From the cell containing the given text, extract its center point as [x, y] coordinate. 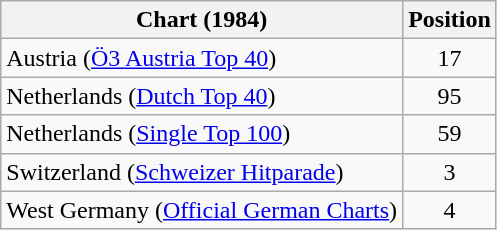
West Germany (Official German Charts) [202, 210]
3 [450, 172]
4 [450, 210]
59 [450, 134]
95 [450, 96]
Position [450, 20]
Austria (Ö3 Austria Top 40) [202, 58]
Switzerland (Schweizer Hitparade) [202, 172]
Chart (1984) [202, 20]
17 [450, 58]
Netherlands (Single Top 100) [202, 134]
Netherlands (Dutch Top 40) [202, 96]
